Return the [X, Y] coordinate for the center point of the cell that contains the specified text.  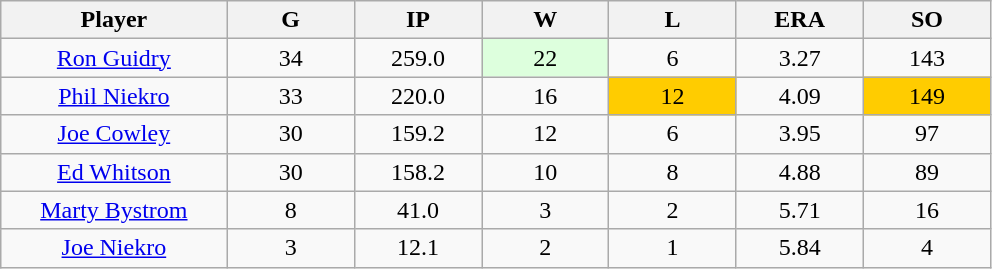
Joe Cowley [114, 134]
143 [926, 58]
5.71 [800, 210]
5.84 [800, 248]
89 [926, 172]
Ron Guidry [114, 58]
Player [114, 20]
259.0 [418, 58]
4.88 [800, 172]
SO [926, 20]
IP [418, 20]
ERA [800, 20]
4 [926, 248]
1 [672, 248]
Marty Bystrom [114, 210]
Joe Niekro [114, 248]
158.2 [418, 172]
34 [290, 58]
3.27 [800, 58]
3.95 [800, 134]
G [290, 20]
220.0 [418, 96]
W [546, 20]
22 [546, 58]
Phil Niekro [114, 96]
12.1 [418, 248]
L [672, 20]
97 [926, 134]
4.09 [800, 96]
149 [926, 96]
10 [546, 172]
41.0 [418, 210]
33 [290, 96]
159.2 [418, 134]
Ed Whitson [114, 172]
